Return (X, Y) of the center of cell containing provided text 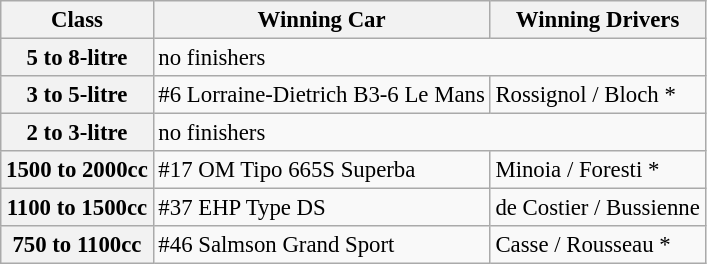
#17 OM Tipo 665S Superba (322, 170)
#6 Lorraine-Dietrich B3-6 Le Mans (322, 95)
Class (77, 20)
3 to 5-litre (77, 95)
5 to 8-litre (77, 58)
750 to 1100cc (77, 245)
de Costier / Bussienne (598, 208)
1100 to 1500cc (77, 208)
2 to 3-litre (77, 133)
1500 to 2000cc (77, 170)
Winning Drivers (598, 20)
Rossignol / Bloch * (598, 95)
Winning Car (322, 20)
Minoia / Foresti * (598, 170)
#46 Salmson Grand Sport (322, 245)
#37 EHP Type DS (322, 208)
Casse / Rousseau * (598, 245)
